Scan for the cell matching the given text and deliver its (X, Y) coordinate at center. 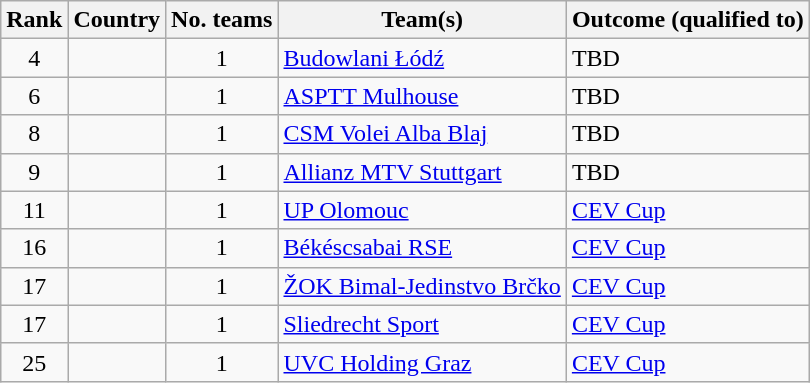
4 (34, 58)
ŽOK Bimal-Jedinstvo Brčko (422, 286)
No. teams (222, 20)
UP Olomouc (422, 210)
Budowlani Łódź (422, 58)
11 (34, 210)
6 (34, 96)
9 (34, 172)
Team(s) (422, 20)
Rank (34, 20)
Békéscsabai RSE (422, 248)
8 (34, 134)
Country (117, 20)
Outcome (qualified to) (688, 20)
UVC Holding Graz (422, 362)
Sliedrecht Sport (422, 324)
16 (34, 248)
25 (34, 362)
CSM Volei Alba Blaj (422, 134)
Allianz MTV Stuttgart (422, 172)
ASPTT Mulhouse (422, 96)
